Search for the cell housing the specified text and yield its (x, y) center coordinate. 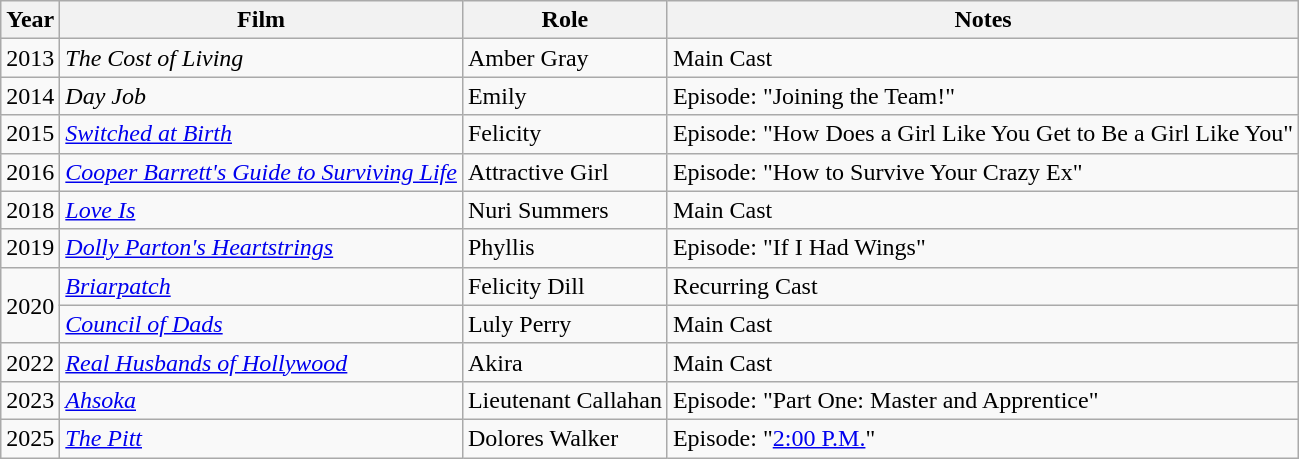
2014 (30, 96)
Felicity Dill (564, 286)
Episode: "How Does a Girl Like You Get to Be a Girl Like You" (982, 134)
Real Husbands of Hollywood (262, 362)
Love Is (262, 210)
Attractive Girl (564, 172)
2020 (30, 305)
Luly Perry (564, 324)
Council of Dads (262, 324)
Ahsoka (262, 400)
2015 (30, 134)
Briarpatch (262, 286)
Year (30, 20)
Episode: "If I Had Wings" (982, 248)
Amber Gray (564, 58)
The Cost of Living (262, 58)
Dolly Parton's Heartstrings (262, 248)
Felicity (564, 134)
Dolores Walker (564, 438)
Episode: "Part One: Master and Apprentice" (982, 400)
Role (564, 20)
Switched at Birth (262, 134)
2025 (30, 438)
2022 (30, 362)
Notes (982, 20)
2013 (30, 58)
Episode: "2:00 P.M." (982, 438)
Episode: "Joining the Team!" (982, 96)
2018 (30, 210)
Akira (564, 362)
Emily (564, 96)
Nuri Summers (564, 210)
Cooper Barrett's Guide to Surviving Life (262, 172)
Day Job (262, 96)
2023 (30, 400)
Episode: "How to Survive Your Crazy Ex" (982, 172)
Lieutenant Callahan (564, 400)
The Pitt (262, 438)
Phyllis (564, 248)
2019 (30, 248)
Recurring Cast (982, 286)
Film (262, 20)
2016 (30, 172)
